For the text-containing cell, return its midpoint in [X, Y] coordinate format. 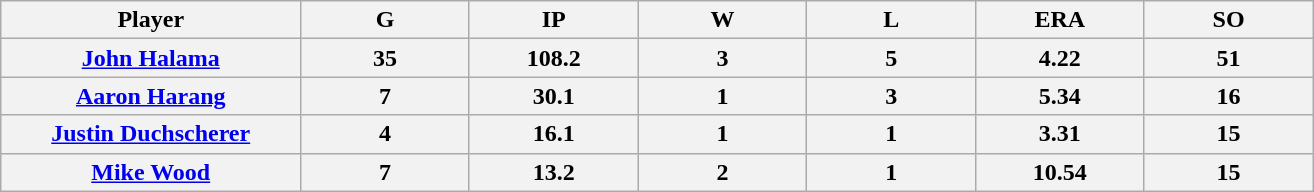
John Halama [151, 58]
51 [1228, 58]
5 [892, 58]
16 [1228, 96]
G [386, 20]
10.54 [1060, 172]
Justin Duchscherer [151, 134]
L [892, 20]
16.1 [554, 134]
4.22 [1060, 58]
Aaron Harang [151, 96]
IP [554, 20]
2 [722, 172]
3.31 [1060, 134]
13.2 [554, 172]
108.2 [554, 58]
Mike Wood [151, 172]
SO [1228, 20]
5.34 [1060, 96]
4 [386, 134]
W [722, 20]
30.1 [554, 96]
ERA [1060, 20]
Player [151, 20]
35 [386, 58]
